Pinpoint the cell where the given text exists, returning its (X, Y) midpoint coordinate. 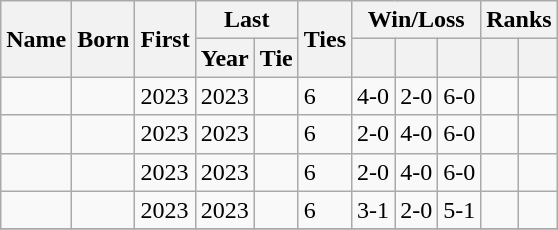
5-1 (460, 210)
Last (246, 20)
Ranks (519, 20)
Tie (276, 58)
Born (104, 39)
Win/Loss (416, 20)
Name (36, 39)
3-1 (374, 210)
Ties (324, 39)
Year (224, 58)
First (165, 39)
